For the text-containing cell, return its midpoint in [x, y] coordinate format. 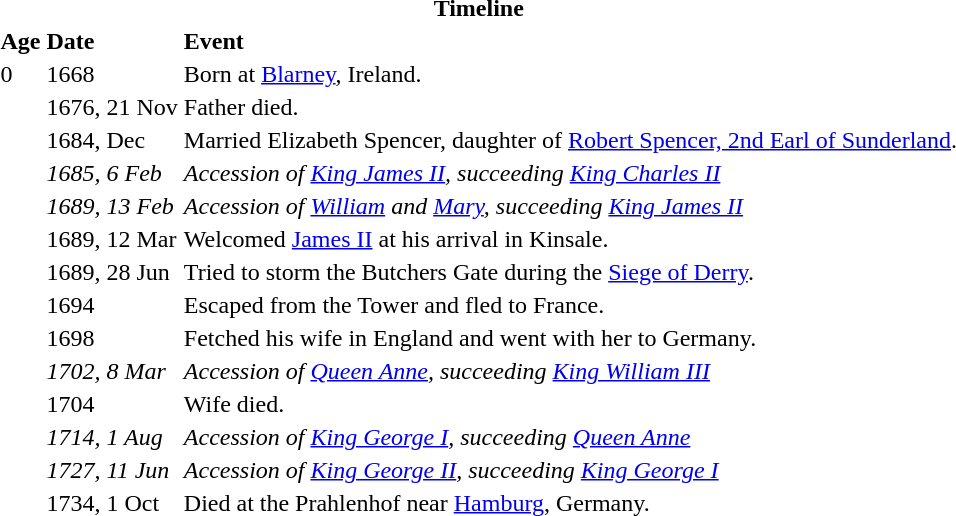
1689, 13 Feb [112, 206]
1684, Dec [112, 140]
1689, 12 Mar [112, 239]
1689, 28 Jun [112, 272]
1714, 1 Aug [112, 437]
1702, 8 Mar [112, 371]
1698 [112, 338]
1727, 11 Jun [112, 470]
1668 [112, 74]
1676, 21 Nov [112, 107]
1685, 6 Feb [112, 173]
Date [112, 41]
1694 [112, 305]
1704 [112, 404]
